From the cell containing the given text, extract its center point as [X, Y] coordinate. 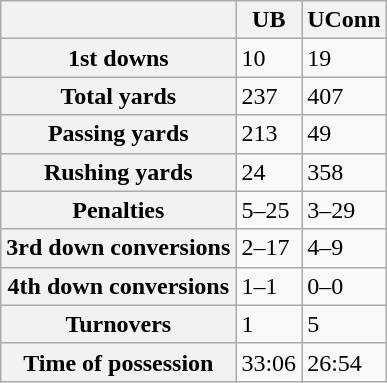
24 [269, 172]
213 [269, 134]
1st downs [118, 58]
Penalties [118, 210]
1 [269, 324]
4th down conversions [118, 286]
5–25 [269, 210]
Time of possession [118, 362]
4–9 [344, 248]
Total yards [118, 96]
49 [344, 134]
2–17 [269, 248]
Passing yards [118, 134]
3rd down conversions [118, 248]
Turnovers [118, 324]
10 [269, 58]
0–0 [344, 286]
19 [344, 58]
237 [269, 96]
UConn [344, 20]
3–29 [344, 210]
5 [344, 324]
407 [344, 96]
33:06 [269, 362]
26:54 [344, 362]
Rushing yards [118, 172]
UB [269, 20]
358 [344, 172]
1–1 [269, 286]
